Return the [x, y] coordinate for the center point of the cell that contains the specified text.  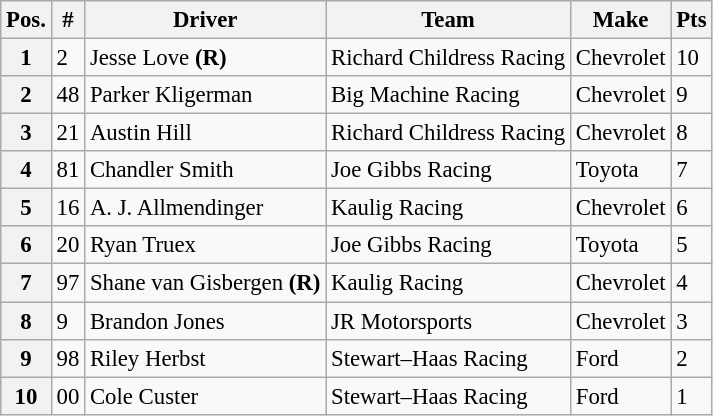
16 [68, 208]
Pos. [26, 20]
Austin Hill [206, 133]
Cole Custer [206, 396]
Parker Kligerman [206, 95]
Shane van Gisbergen (R) [206, 283]
48 [68, 95]
20 [68, 245]
Chandler Smith [206, 170]
98 [68, 358]
Driver [206, 20]
Big Machine Racing [448, 95]
# [68, 20]
JR Motorsports [448, 321]
21 [68, 133]
Make [620, 20]
97 [68, 283]
00 [68, 396]
Jesse Love (R) [206, 58]
Team [448, 20]
Riley Herbst [206, 358]
Ryan Truex [206, 245]
81 [68, 170]
Brandon Jones [206, 321]
Pts [692, 20]
A. J. Allmendinger [206, 208]
